Locate the cell with the specified text and output its [x, y] center coordinate. 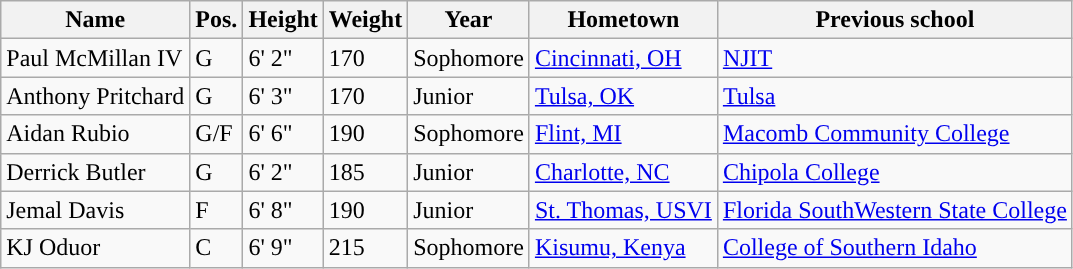
G/F [216, 134]
Weight [365, 20]
College of Southern Idaho [894, 248]
Height [283, 20]
6' 6" [283, 134]
Pos. [216, 20]
Macomb Community College [894, 134]
Cincinnati, OH [623, 58]
C [216, 248]
Paul McMillan IV [96, 58]
Previous school [894, 20]
Charlotte, NC [623, 172]
Aidan Rubio [96, 134]
Chipola College [894, 172]
Flint, MI [623, 134]
Year [469, 20]
6' 3" [283, 96]
F [216, 210]
Kisumu, Kenya [623, 248]
NJIT [894, 58]
KJ Oduor [96, 248]
6' 8" [283, 210]
185 [365, 172]
Hometown [623, 20]
Tulsa [894, 96]
Tulsa, OK [623, 96]
Anthony Pritchard [96, 96]
215 [365, 248]
Florida SouthWestern State College [894, 210]
Derrick Butler [96, 172]
6' 9" [283, 248]
Name [96, 20]
Jemal Davis [96, 210]
St. Thomas, USVI [623, 210]
